Scan for the cell matching the given text and deliver its (x, y) coordinate at center. 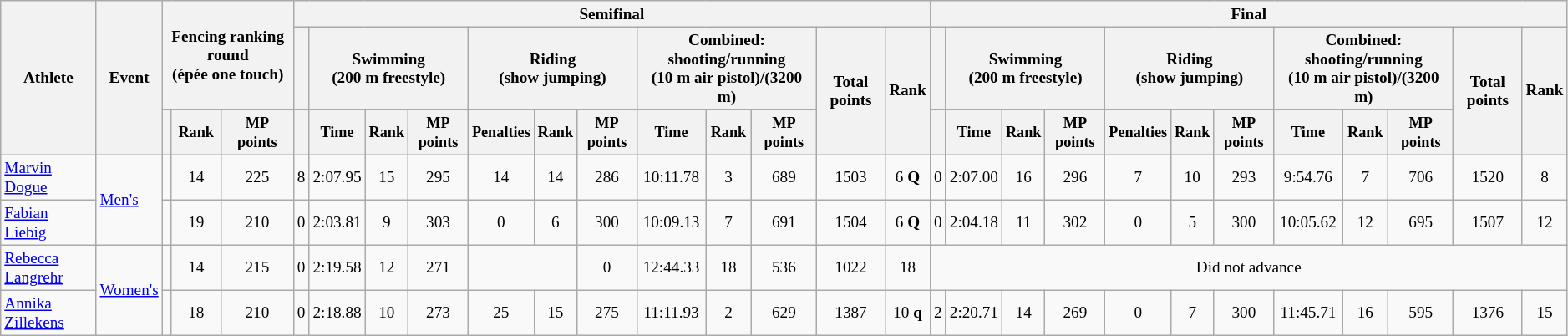
5 (1193, 222)
Annika Zillekens (48, 313)
Men's (129, 200)
271 (439, 267)
10:05.62 (1308, 222)
286 (607, 177)
629 (784, 313)
10 q (908, 313)
3 (728, 177)
293 (1244, 177)
2:20.71 (974, 313)
706 (1421, 177)
689 (784, 177)
10:09.13 (672, 222)
302 (1075, 222)
9:54.76 (1308, 177)
2:04.18 (974, 222)
Rebecca Langrehr (48, 267)
Event (129, 79)
Semifinal (611, 14)
2:07.95 (337, 177)
1520 (1488, 177)
2:07.00 (974, 177)
215 (257, 267)
Athlete (48, 79)
1504 (850, 222)
1376 (1488, 313)
303 (439, 222)
Final (1250, 14)
Women's (129, 290)
1507 (1488, 222)
Did not advance (1250, 267)
12:44.33 (672, 267)
536 (784, 267)
1022 (850, 267)
275 (607, 313)
9 (386, 222)
25 (501, 313)
295 (439, 177)
2:03.81 (337, 222)
Fencing ranking round(épée one touch) (227, 55)
11:45.71 (1308, 313)
1503 (850, 177)
2:19.58 (337, 267)
296 (1075, 177)
19 (196, 222)
595 (1421, 313)
273 (439, 313)
Fabian Liebig (48, 222)
695 (1421, 222)
11:11.93 (672, 313)
Marvin Dogue (48, 177)
225 (257, 177)
269 (1075, 313)
11 (1024, 222)
10:11.78 (672, 177)
2:18.88 (337, 313)
691 (784, 222)
6 (555, 222)
1387 (850, 313)
